Capture the cell that displays the provided text and extract its [x, y] central coordinate. 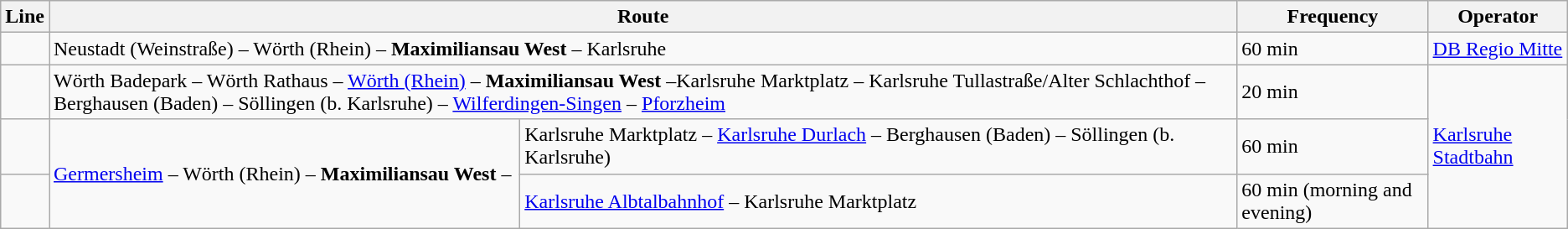
Neustadt (Weinstraße) – Wörth (Rhein) – Maximiliansau West – Karlsruhe [642, 49]
Line [25, 17]
Karlsruhe Stadtbahn [1498, 146]
Frequency [1333, 17]
DB Regio Mitte [1498, 49]
Karlsruhe Marktplatz – Karlsruhe Durlach – Berghausen (Baden) – Söllingen (b. Karlsruhe) [879, 146]
Karlsruhe Albtalbahnhof – Karlsruhe Marktplatz [879, 201]
60 min (morning and evening) [1333, 201]
Operator [1498, 17]
Route [642, 17]
Germersheim – Wörth (Rhein) – Maximiliansau West – [284, 174]
20 min [1333, 92]
